For the text-containing cell, return its midpoint in (X, Y) coordinate format. 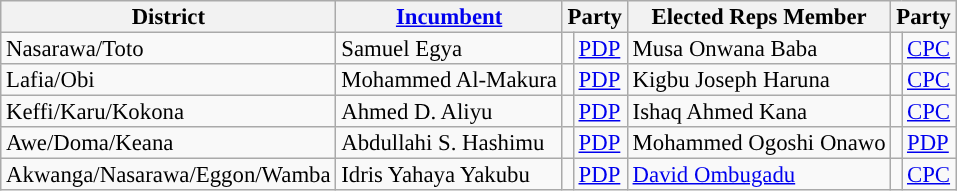
Lafia/Obi (168, 80)
District (168, 17)
Mohammed Al-Makura (449, 80)
Musa Onwana Baba (759, 49)
Incumbent (449, 17)
Keffi/Karu/Kokona (168, 112)
David Ombugadu (759, 175)
Mohammed Ogoshi Onawo (759, 143)
Samuel Egya (449, 49)
Akwanga/Nasarawa/Eggon/Wamba (168, 175)
Kigbu Joseph Haruna (759, 80)
Elected Reps Member (759, 17)
Awe/Doma/Keana (168, 143)
Ahmed D. Aliyu (449, 112)
Abdullahi S. Hashimu (449, 143)
Nasarawa/Toto (168, 49)
Idris Yahaya Yakubu (449, 175)
Ishaq Ahmed Kana (759, 112)
